Determine the (X, Y) coordinate at the center of the cell enclosing the given text.  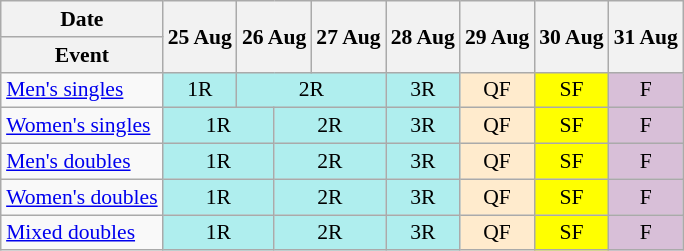
Women's doubles (82, 197)
Date (82, 19)
Women's singles (82, 126)
Men's doubles (82, 161)
30 Aug (571, 36)
26 Aug (274, 36)
27 Aug (348, 36)
29 Aug (497, 36)
Men's singles (82, 90)
28 Aug (423, 36)
25 Aug (200, 36)
31 Aug (646, 36)
Mixed doubles (82, 232)
Event (82, 54)
